Determine the [X, Y] coordinate at the center of the cell enclosing the given text.  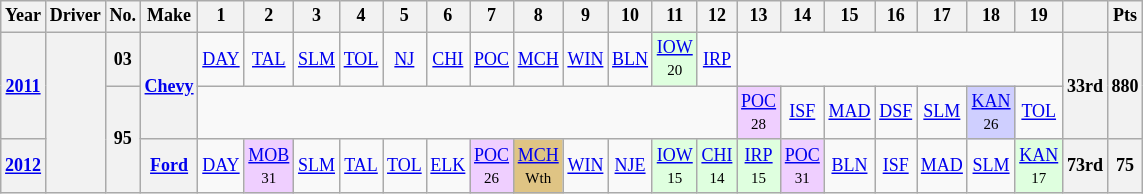
13 [759, 16]
NJE [630, 166]
03 [122, 59]
CHI14 [717, 166]
Pts [1125, 16]
16 [896, 16]
IRP15 [759, 166]
33rd [1086, 86]
2011 [24, 86]
19 [1039, 16]
73rd [1086, 166]
Chevy [169, 86]
NJ [404, 59]
880 [1125, 86]
IOW15 [674, 166]
POC31 [802, 166]
MCHWth [538, 166]
17 [942, 16]
95 [122, 140]
Year [24, 16]
ELK [448, 166]
Driver [75, 16]
Make [169, 16]
POC28 [759, 113]
DSF [896, 113]
2 [269, 16]
POC [492, 59]
MOB31 [269, 166]
IRP [717, 59]
4 [360, 16]
Ford [169, 166]
12 [717, 16]
KAN26 [991, 113]
11 [674, 16]
7 [492, 16]
10 [630, 16]
5 [404, 16]
75 [1125, 166]
2012 [24, 166]
No. [122, 16]
3 [317, 16]
1 [221, 16]
IOW20 [674, 59]
6 [448, 16]
CHI [448, 59]
MCH [538, 59]
KAN17 [1039, 166]
9 [586, 16]
14 [802, 16]
8 [538, 16]
POC26 [492, 166]
18 [991, 16]
15 [850, 16]
